Capture the cell that displays the provided text and extract its (x, y) central coordinate. 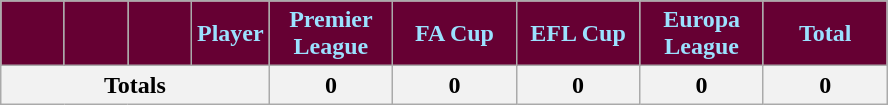
Player (230, 34)
Total (825, 34)
Europa League (702, 34)
Premier League (331, 34)
FA Cup (455, 34)
Totals (135, 85)
EFL Cup (578, 34)
